Locate the cell with the specified text and output its [X, Y] center coordinate. 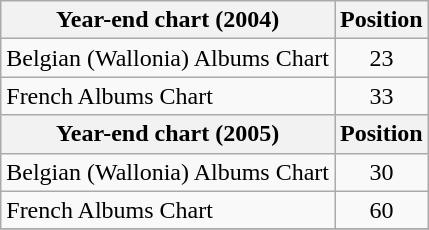
Year-end chart (2004) [168, 20]
30 [381, 172]
33 [381, 96]
60 [381, 210]
23 [381, 58]
Year-end chart (2005) [168, 134]
